Extract the [X, Y] coordinate from the center of the cell holding the provided text.  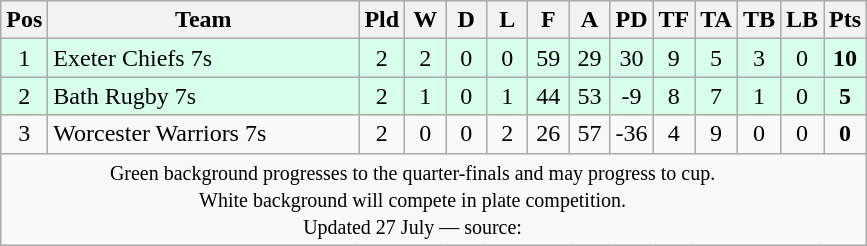
Worcester Warriors 7s [204, 134]
L [508, 20]
10 [846, 58]
26 [548, 134]
Pos [24, 20]
TB [758, 20]
53 [590, 96]
44 [548, 96]
-9 [632, 96]
30 [632, 58]
8 [674, 96]
TF [674, 20]
Pts [846, 20]
Pld [382, 20]
PD [632, 20]
57 [590, 134]
TA [716, 20]
F [548, 20]
Bath Rugby 7s [204, 96]
-36 [632, 134]
Team [204, 20]
A [590, 20]
LB [802, 20]
29 [590, 58]
D [466, 20]
W [426, 20]
59 [548, 58]
7 [716, 96]
4 [674, 134]
Exeter Chiefs 7s [204, 58]
